Provide the (X, Y) coordinate of the cell's center where the given text is located.  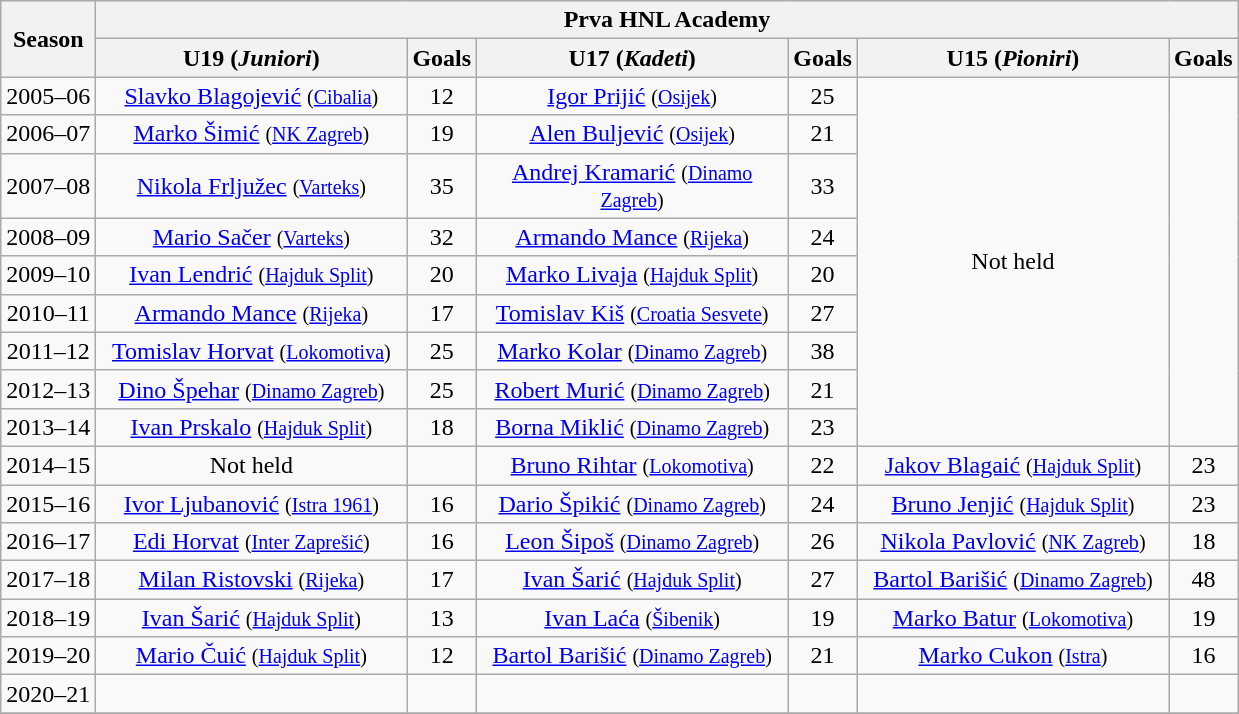
Prva HNL Academy (667, 20)
Marko Batur (Lokomotiva) (1012, 618)
Mario Sačer (Varteks) (252, 237)
Slavko Blagojević (Cibalia) (252, 96)
Borna Miklić (Dinamo Zagreb) (632, 427)
2018–19 (48, 618)
48 (1203, 580)
U15 (Pioniri) (1012, 58)
2005–06 (48, 96)
2014–15 (48, 465)
2012–13 (48, 389)
Bruno Rihtar (Lokomotiva) (632, 465)
Igor Prijić (Osijek) (632, 96)
Dino Špehar (Dinamo Zagreb) (252, 389)
Mario Čuić (Hajduk Split) (252, 656)
Ivan Lendrić (Hajduk Split) (252, 275)
35 (442, 186)
Ivor Ljubanović (Istra 1961) (252, 503)
33 (823, 186)
Ivan Laća (Šibenik) (632, 618)
2016–17 (48, 542)
2010–11 (48, 313)
Ivan Prskalo (Hajduk Split) (252, 427)
Leon Šipoš (Dinamo Zagreb) (632, 542)
Marko Kolar (Dinamo Zagreb) (632, 351)
Nikola Frljužec (Varteks) (252, 186)
Alen Buljević (Osijek) (632, 134)
2015–16 (48, 503)
2017–18 (48, 580)
Andrej Kramarić (Dinamo Zagreb) (632, 186)
2008–09 (48, 237)
U17 (Kadeti) (632, 58)
Marko Livaja (Hajduk Split) (632, 275)
2019–20 (48, 656)
Marko Cukon (Istra) (1012, 656)
Tomislav Kiš (Croatia Sesvete) (632, 313)
Marko Šimić (NK Zagreb) (252, 134)
2020–21 (48, 694)
Milan Ristovski (Rijeka) (252, 580)
Tomislav Horvat (Lokomotiva) (252, 351)
Bruno Jenjić (Hajduk Split) (1012, 503)
2011–12 (48, 351)
Nikola Pavlović (NK Zagreb) (1012, 542)
2009–10 (48, 275)
Jakov Blagaić (Hajduk Split) (1012, 465)
13 (442, 618)
26 (823, 542)
Edi Horvat (Inter Zaprešić) (252, 542)
32 (442, 237)
2006–07 (48, 134)
Robert Murić (Dinamo Zagreb) (632, 389)
Season (48, 39)
2013–14 (48, 427)
38 (823, 351)
U19 (Juniori) (252, 58)
Dario Špikić (Dinamo Zagreb) (632, 503)
22 (823, 465)
2007–08 (48, 186)
